From the cell containing the given text, extract its center point as [x, y] coordinate. 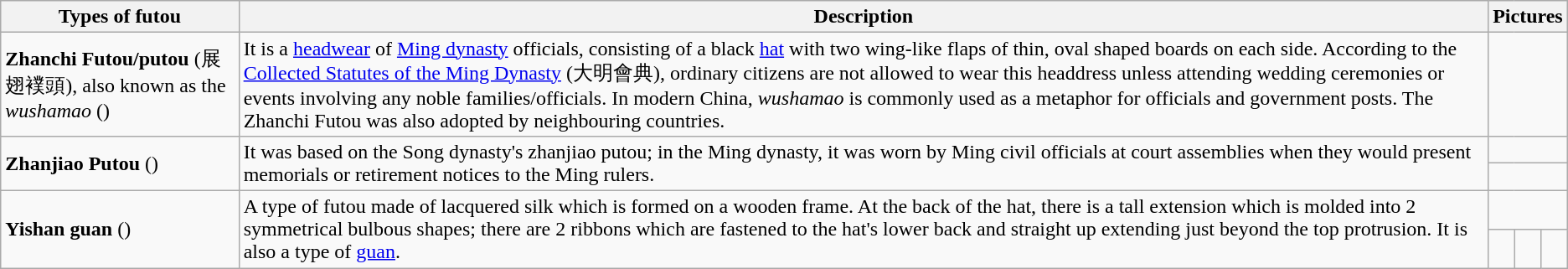
Pictures [1528, 17]
Description [863, 17]
Types of futou [120, 17]
Zhanjiao Putou () [120, 163]
Yishan guan () [120, 229]
Zhanchi Futou/putou (展翅襆頭), also known as the wushamao () [120, 85]
